Pinpoint the cell where the given text exists, returning its [X, Y] midpoint coordinate. 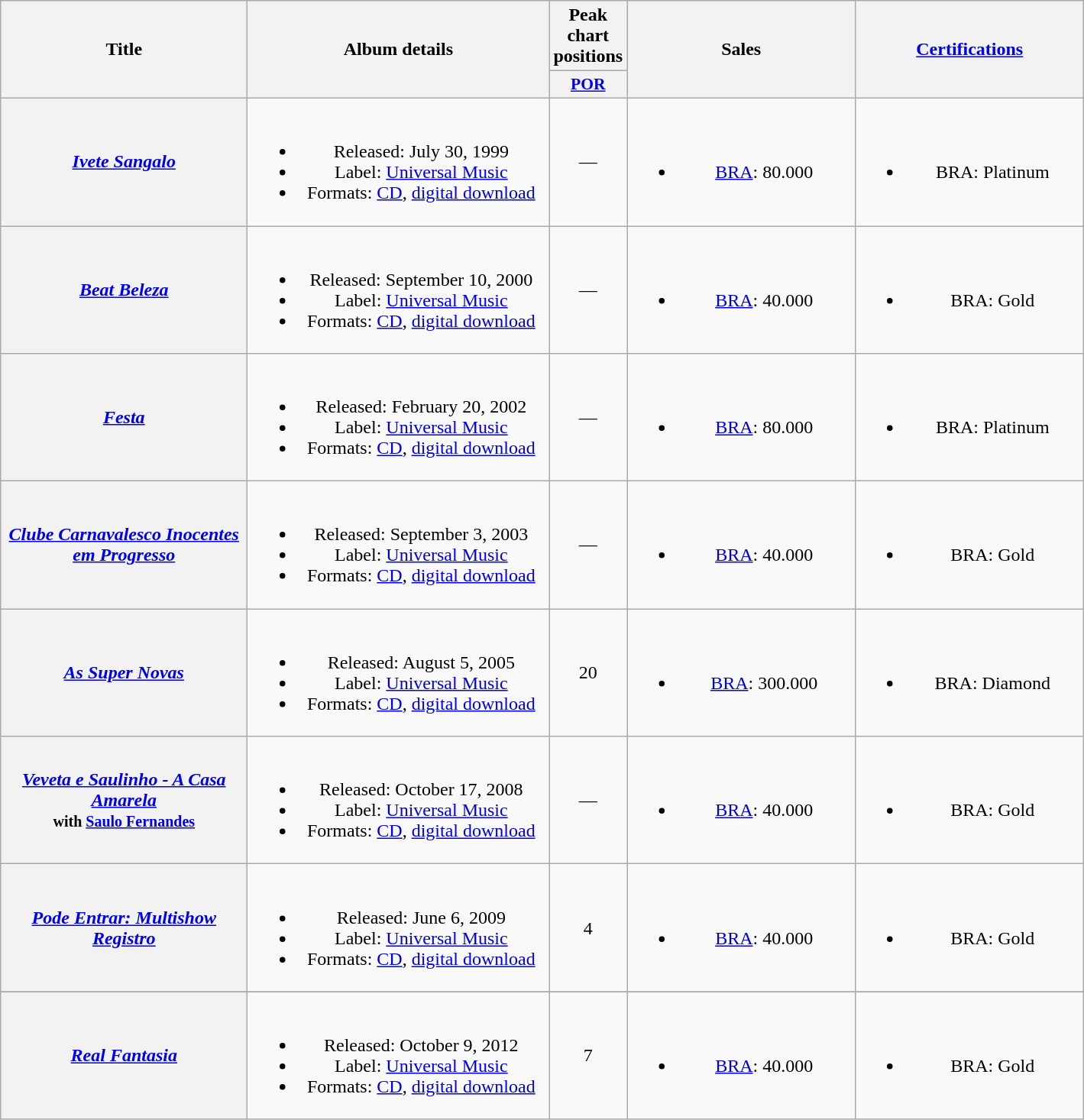
Released: July 30, 1999Label: Universal MusicFormats: CD, digital download [399, 162]
Released: September 3, 2003Label: Universal MusicFormats: CD, digital download [399, 545]
Peak chart positions [588, 36]
As Super Novas [124, 672]
Released: October 17, 2008Label: Universal MusicFormats: CD, digital download [399, 801]
Album details [399, 50]
Released: August 5, 2005Label: Universal MusicFormats: CD, digital download [399, 672]
Released: October 9, 2012Label: Universal MusicFormats: CD, digital download [399, 1056]
BRA: Diamond [970, 672]
Real Fantasia [124, 1056]
Ivete Sangalo [124, 162]
Beat Beleza [124, 290]
Released: September 10, 2000Label: Universal MusicFormats: CD, digital download [399, 290]
Certifications [970, 50]
7 [588, 1056]
Clube Carnavalesco Inocentes em Progresso [124, 545]
BRA: 300.000 [741, 672]
Sales [741, 50]
POR [588, 85]
Veveta e Saulinho - A Casa Amarelawith Saulo Fernandes [124, 801]
20 [588, 672]
Festa [124, 417]
4 [588, 927]
Released: June 6, 2009Label: Universal MusicFormats: CD, digital download [399, 927]
Pode Entrar: Multishow Registro [124, 927]
Title [124, 50]
Released: February 20, 2002Label: Universal MusicFormats: CD, digital download [399, 417]
